For the text-containing cell, return its midpoint in [x, y] coordinate format. 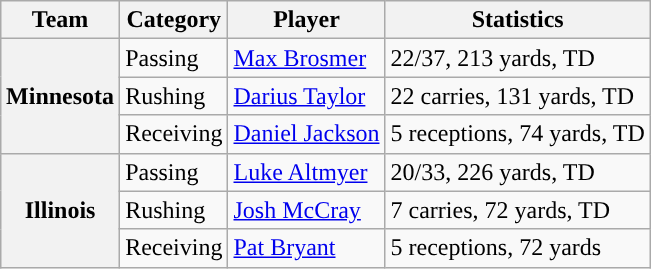
Max Brosmer [306, 58]
5 receptions, 72 yards [518, 248]
22 carries, 131 yards, TD [518, 96]
5 receptions, 74 yards, TD [518, 134]
Pat Bryant [306, 248]
Illinois [60, 210]
22/37, 213 yards, TD [518, 58]
Player [306, 20]
Daniel Jackson [306, 134]
20/33, 226 yards, TD [518, 172]
Darius Taylor [306, 96]
Team [60, 20]
Josh McCray [306, 210]
Statistics [518, 20]
Luke Altmyer [306, 172]
Category [174, 20]
Minnesota [60, 96]
7 carries, 72 yards, TD [518, 210]
